From the cell containing the given text, extract its center point as [x, y] coordinate. 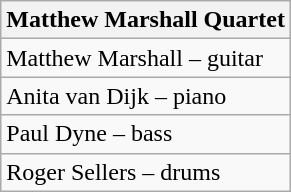
Roger Sellers – drums [146, 172]
Paul Dyne – bass [146, 134]
Matthew Marshall – guitar [146, 58]
Anita van Dijk – piano [146, 96]
Matthew Marshall Quartet [146, 20]
